From the cell containing the given text, extract its center point as (x, y) coordinate. 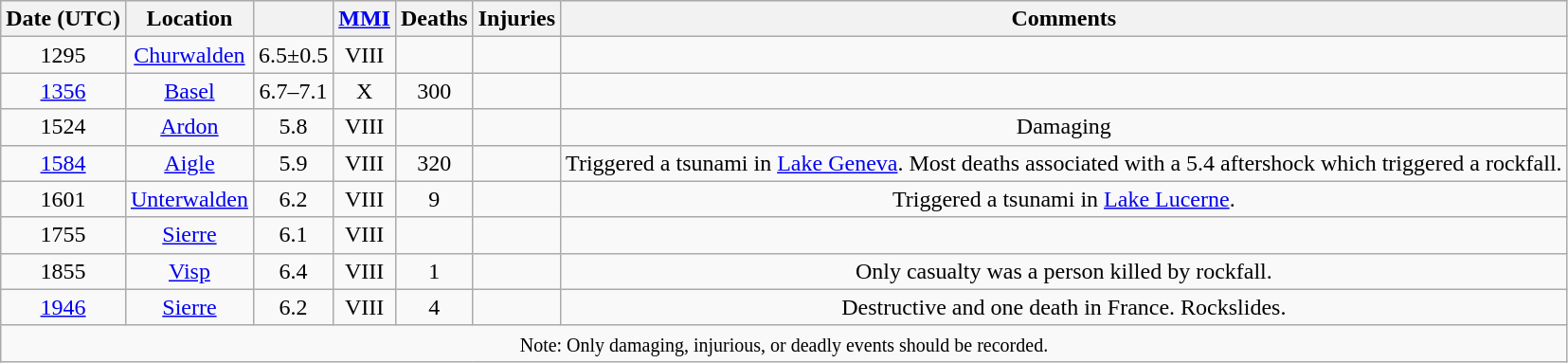
5.8 (293, 127)
Unterwalden (189, 199)
Deaths (434, 19)
1601 (63, 199)
1524 (63, 127)
Triggered a tsunami in Lake Geneva. Most deaths associated with a 5.4 aftershock which triggered a rockfall. (1065, 163)
Only casualty was a person killed by rockfall. (1065, 271)
1946 (63, 307)
Damaging (1065, 127)
1755 (63, 235)
Comments (1065, 19)
4 (434, 307)
Basel (189, 91)
320 (434, 163)
X (365, 91)
6.1 (293, 235)
1295 (63, 55)
5.9 (293, 163)
Churwalden (189, 55)
1584 (63, 163)
1 (434, 271)
Note: Only damaging, injurious, or deadly events should be recorded. (784, 343)
Aigle (189, 163)
9 (434, 199)
1356 (63, 91)
6.7–7.1 (293, 91)
Ardon (189, 127)
Date (UTC) (63, 19)
Destructive and one death in France. Rockslides. (1065, 307)
300 (434, 91)
6.5±0.5 (293, 55)
Visp (189, 271)
Location (189, 19)
6.4 (293, 271)
Injuries (516, 19)
1855 (63, 271)
Triggered a tsunami in Lake Lucerne. (1065, 199)
MMI (365, 19)
